Determine the (x, y) coordinate at the center of the cell enclosing the given text.  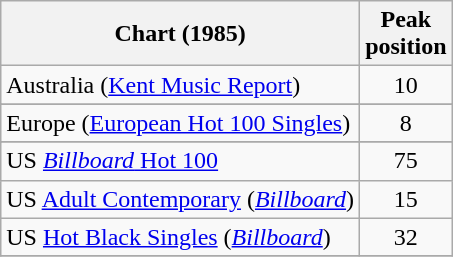
Australia (Kent Music Report) (180, 85)
32 (406, 237)
Peakposition (406, 34)
US Billboard Hot 100 (180, 161)
Europe (European Hot 100 Singles) (180, 123)
15 (406, 199)
US Hot Black Singles (Billboard) (180, 237)
Chart (1985) (180, 34)
8 (406, 123)
US Adult Contemporary (Billboard) (180, 199)
75 (406, 161)
10 (406, 85)
